For the text-containing cell, return its midpoint in (x, y) coordinate format. 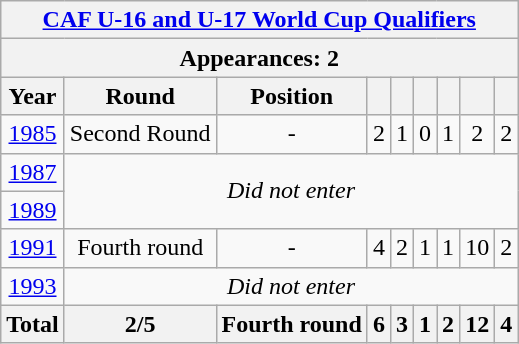
1985 (33, 134)
3 (402, 324)
6 (378, 324)
Year (33, 96)
1991 (33, 248)
12 (478, 324)
0 (424, 134)
CAF U-16 and U-17 World Cup Qualifiers (260, 20)
1987 (33, 172)
1993 (33, 286)
Appearances: 2 (260, 58)
Total (33, 324)
Position (292, 96)
Round (140, 96)
1989 (33, 210)
2/5 (140, 324)
10 (478, 248)
Second Round (140, 134)
